Search for the cell housing the specified text and yield its [X, Y] center coordinate. 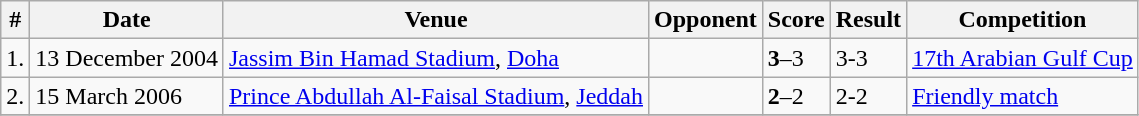
3–3 [796, 58]
1. [16, 58]
Competition [1023, 20]
2. [16, 96]
3-3 [868, 58]
13 December 2004 [127, 58]
2-2 [868, 96]
Score [796, 20]
2–2 [796, 96]
Jassim Bin Hamad Stadium, Doha [436, 58]
Opponent [706, 20]
Result [868, 20]
Venue [436, 20]
Friendly match [1023, 96]
Date [127, 20]
Prince Abdullah Al-Faisal Stadium, Jeddah [436, 96]
# [16, 20]
15 March 2006 [127, 96]
17th Arabian Gulf Cup [1023, 58]
